Find where the given text appears and provide that cell's center as (X, Y) coordinate. 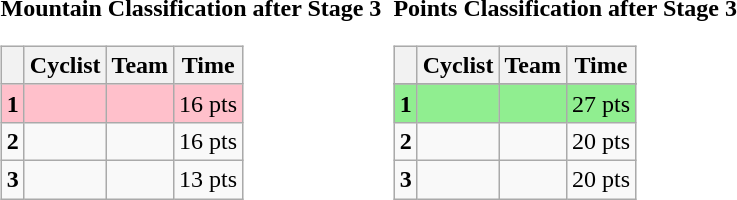
27 pts (600, 103)
13 pts (208, 179)
